Provide the [X, Y] coordinate of the cell's center where the given text is located.  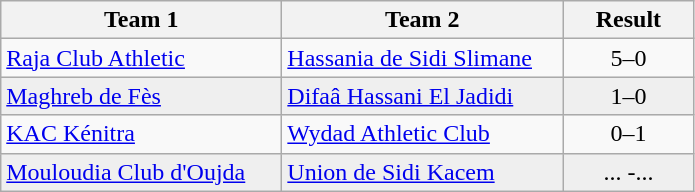
1–0 [628, 96]
Union de Sidi Kacem [422, 172]
0–1 [628, 134]
KAC Kénitra [142, 134]
Hassania de Sidi Slimane [422, 58]
Mouloudia Club d'Oujda [142, 172]
Maghreb de Fès [142, 96]
Raja Club Athletic [142, 58]
... -... [628, 172]
5–0 [628, 58]
Wydad Athletic Club [422, 134]
Result [628, 20]
Team 2 [422, 20]
Team 1 [142, 20]
Difaâ Hassani El Jadidi [422, 96]
